Capture the cell that displays the provided text and extract its [x, y] central coordinate. 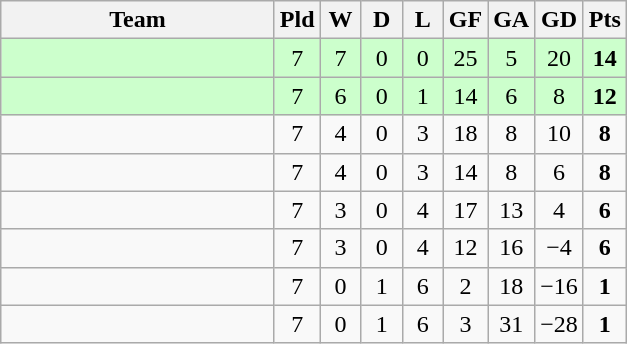
16 [512, 248]
GD [560, 20]
20 [560, 58]
GA [512, 20]
−28 [560, 324]
2 [465, 286]
−16 [560, 286]
L [422, 20]
Team [138, 20]
31 [512, 324]
−4 [560, 248]
W [340, 20]
5 [512, 58]
13 [512, 210]
10 [560, 134]
Pld [297, 20]
GF [465, 20]
25 [465, 58]
Pts [604, 20]
17 [465, 210]
D [382, 20]
